Return the [x, y] coordinate for the center point of the cell that contains the specified text.  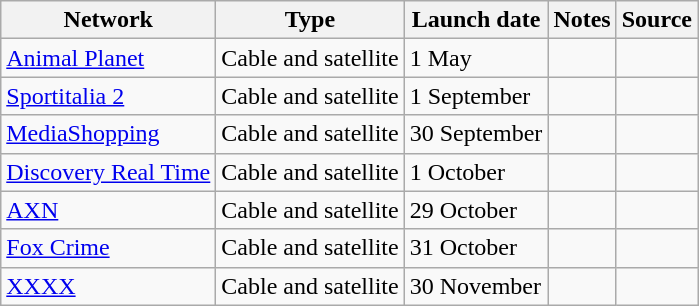
Notes [582, 20]
Type [310, 20]
Network [108, 20]
1 October [476, 172]
AXN [108, 210]
30 September [476, 134]
31 October [476, 248]
XXXX [108, 286]
30 November [476, 286]
Sportitalia 2 [108, 96]
Discovery Real Time [108, 172]
Fox Crime [108, 248]
1 May [476, 58]
Source [656, 20]
29 October [476, 210]
MediaShopping [108, 134]
1 September [476, 96]
Animal Planet [108, 58]
Launch date [476, 20]
